Return the (x, y) coordinate for the center point of the cell that contains the specified text.  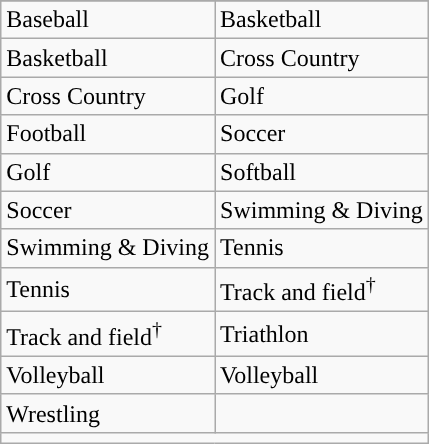
Wrestling (108, 413)
Baseball (108, 20)
Triathlon (321, 334)
Football (108, 134)
Softball (321, 172)
